Return [x, y] of the center of cell containing provided text 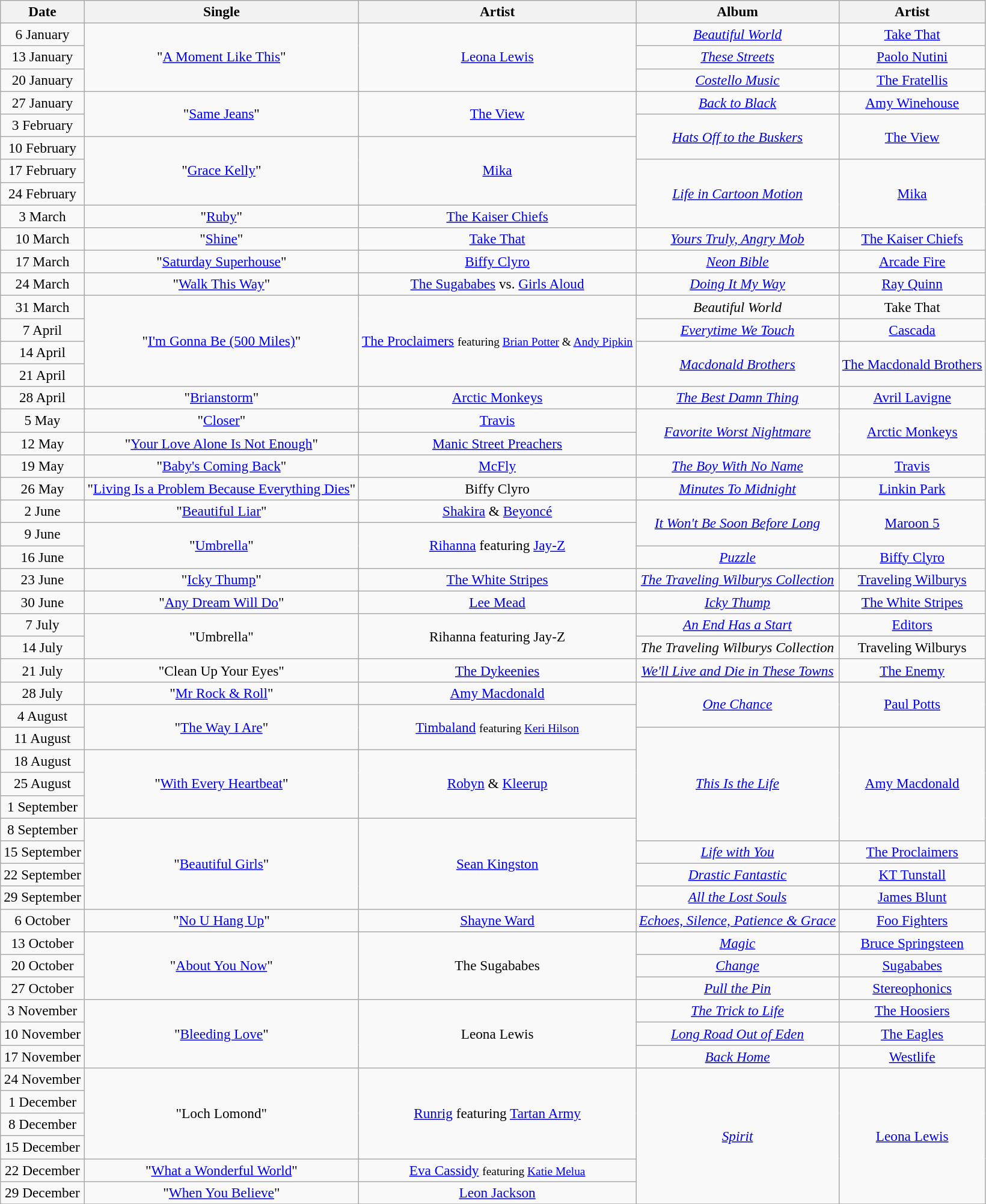
"Ruby" [221, 216]
Neon Bible [738, 261]
13 October [42, 943]
23 June [42, 579]
14 April [42, 352]
21 July [42, 670]
27 January [42, 102]
Westlife [911, 1056]
Cascada [911, 329]
27 October [42, 988]
Sean Kingston [498, 863]
The Eagles [911, 1033]
The Proclaimers featuring Brian Potter & Andy Pipkin [498, 340]
These Streets [738, 57]
20 October [42, 965]
Change [738, 965]
"I'm Gonna Be (500 Miles)" [221, 340]
"Clean Up Your Eyes" [221, 670]
29 December [42, 1193]
The Sugababes [498, 965]
9 June [42, 534]
McFly [498, 466]
All the Lost Souls [738, 897]
"Mr Rock & Roll" [221, 693]
Back to Black [738, 102]
8 September [42, 829]
Costello Music [738, 80]
"With Every Heartbeat" [221, 784]
The Fratellis [911, 80]
The Sugababes vs. Girls Aloud [498, 284]
30 June [42, 602]
Arcade Fire [911, 261]
"Closer" [221, 420]
22 September [42, 875]
"About You Now" [221, 965]
Paolo Nutini [911, 57]
Album [738, 11]
The Trick to Life [738, 1011]
"Saturday Superhouse" [221, 261]
James Blunt [911, 897]
Paul Potts [911, 704]
26 May [42, 489]
"Baby's Coming Back" [221, 466]
"Same Jeans" [221, 114]
We'll Live and Die in These Towns [738, 670]
16 June [42, 557]
10 November [42, 1033]
"Living Is a Problem Because Everything Dies" [221, 489]
28 July [42, 693]
"The Way I Are" [221, 727]
"Brianstorm" [221, 398]
14 July [42, 647]
Robyn & Kleerup [498, 784]
17 March [42, 261]
Amy Winehouse [911, 102]
"Any Dream Will Do" [221, 602]
One Chance [738, 704]
Avril Lavigne [911, 398]
"Grace Kelly" [221, 171]
6 January [42, 34]
"Bleeding Love" [221, 1034]
15 September [42, 852]
Date [42, 11]
8 December [42, 1125]
Macdonald Brothers [738, 364]
Pull the Pin [738, 988]
Spirit [738, 1136]
The Hoosiers [911, 1011]
Eva Cassidy featuring Katie Melua [498, 1170]
The Macdonald Brothers [911, 364]
24 March [42, 284]
"A Moment Like This" [221, 57]
"Beautiful Girls" [221, 863]
3 February [42, 125]
4 August [42, 715]
Shakira & Beyoncé [498, 511]
"Icky Thump" [221, 579]
Manic Street Preachers [498, 443]
20 January [42, 80]
Doing It My Way [738, 284]
Life with You [738, 852]
24 November [42, 1079]
3 November [42, 1011]
Bruce Springsteen [911, 943]
The Dykeenies [498, 670]
Shayne Ward [498, 920]
"Beautiful Liar" [221, 511]
Yours Truly, Angry Mob [738, 239]
Sugababes [911, 965]
29 September [42, 897]
"What a Wonderful World" [221, 1170]
Echoes, Silence, Patience & Grace [738, 920]
11 August [42, 738]
Minutes To Midnight [738, 489]
Maroon 5 [911, 522]
Icky Thump [738, 602]
"Loch Lomond" [221, 1113]
10 March [42, 239]
KT Tunstall [911, 875]
Back Home [738, 1056]
Magic [738, 943]
7 April [42, 329]
Foo Fighters [911, 920]
13 January [42, 57]
The Best Damn Thing [738, 398]
Favorite Worst Nightmare [738, 432]
Single [221, 11]
17 November [42, 1056]
5 May [42, 420]
28 April [42, 398]
Leon Jackson [498, 1193]
It Won't Be Soon Before Long [738, 522]
24 February [42, 194]
12 May [42, 443]
Long Road Out of Eden [738, 1033]
Stereophonics [911, 988]
"No U Hang Up" [221, 920]
22 December [42, 1170]
3 March [42, 216]
An End Has a Start [738, 625]
15 December [42, 1147]
Ray Quinn [911, 284]
Lee Mead [498, 602]
The Proclaimers [911, 852]
19 May [42, 466]
This Is the Life [738, 784]
6 October [42, 920]
Everytime We Touch [738, 329]
The Boy With No Name [738, 466]
2 June [42, 511]
Life in Cartoon Motion [738, 194]
18 August [42, 761]
"Shine" [221, 239]
Drastic Fantastic [738, 875]
"When You Believe" [221, 1193]
Runrig featuring Tartan Army [498, 1113]
Hats Off to the Buskers [738, 136]
17 February [42, 171]
1 December [42, 1102]
1 September [42, 807]
Puzzle [738, 557]
21 April [42, 375]
7 July [42, 625]
Linkin Park [911, 489]
Timbaland featuring Keri Hilson [498, 727]
Editors [911, 625]
25 August [42, 784]
"Your Love Alone Is Not Enough" [221, 443]
"Walk This Way" [221, 284]
10 February [42, 148]
The Enemy [911, 670]
31 March [42, 307]
